Determine the (X, Y) coordinate at the center of the cell enclosing the given text.  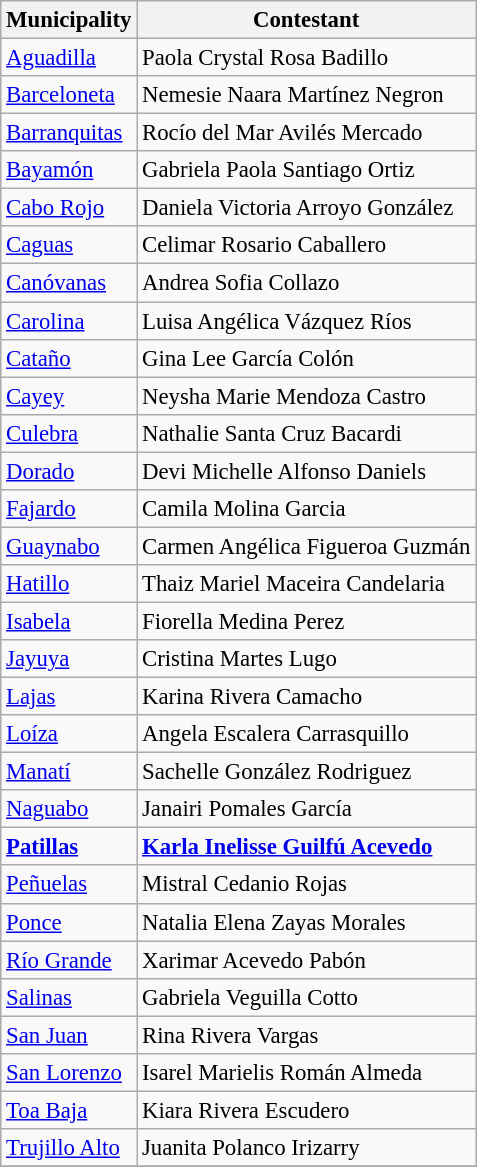
Guaynabo (69, 546)
Caguas (69, 245)
Hatillo (69, 584)
Manatí (69, 772)
Luisa Angélica Vázquez Ríos (306, 321)
Xarimar Acevedo Pabón (306, 960)
Fajardo (69, 509)
Gina Lee García Colón (306, 358)
Gabriela Paola Santiago Ortiz (306, 170)
Canóvanas (69, 283)
Rina Rivera Vargas (306, 1035)
Celimar Rosario Caballero (306, 245)
Camila Molina Garcia (306, 509)
Juanita Polanco Irizarry (306, 1148)
Fiorella Medina Perez (306, 621)
San Juan (69, 1035)
Bayamón (69, 170)
Barceloneta (69, 95)
Jayuya (69, 659)
Carmen Angélica Figueroa Guzmán (306, 546)
Karina Rivera Camacho (306, 697)
Cataño (69, 358)
Kiara Rivera Escudero (306, 1110)
Janairi Pomales García (306, 809)
Aguadilla (69, 58)
San Lorenzo (69, 1073)
Angela Escalera Carrasquillo (306, 734)
Isarel Marielis Román Almeda (306, 1073)
Ponce (69, 922)
Devi Michelle Alfonso Daniels (306, 471)
Nathalie Santa Cruz Bacardi (306, 433)
Karla Inelisse Guilfú Acevedo (306, 847)
Thaiz Mariel Maceira Candelaria (306, 584)
Cabo Rojo (69, 208)
Patillas (69, 847)
Río Grande (69, 960)
Sachelle González Rodriguez (306, 772)
Contestant (306, 20)
Paola Crystal Rosa Badillo (306, 58)
Cayey (69, 396)
Carolina (69, 321)
Neysha Marie Mendoza Castro (306, 396)
Mistral Cedanio Rojas (306, 885)
Salinas (69, 997)
Loíza (69, 734)
Cristina Martes Lugo (306, 659)
Nemesie Naara Martínez Negron (306, 95)
Municipality (69, 20)
Barranquitas (69, 133)
Lajas (69, 697)
Naguabo (69, 809)
Trujillo Alto (69, 1148)
Rocío del Mar Avilés Mercado (306, 133)
Andrea Sofia Collazo (306, 283)
Peñuelas (69, 885)
Dorado (69, 471)
Toa Baja (69, 1110)
Daniela Victoria Arroyo González (306, 208)
Isabela (69, 621)
Natalia Elena Zayas Morales (306, 922)
Gabriela Veguilla Cotto (306, 997)
Culebra (69, 433)
